Find where the given text appears and provide that cell's center as (x, y) coordinate. 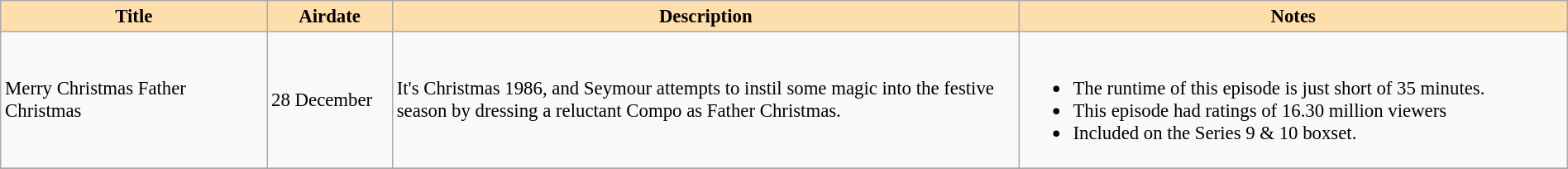
Description (705, 17)
Airdate (330, 17)
Notes (1293, 17)
Title (134, 17)
The runtime of this episode is just short of 35 minutes.This episode had ratings of 16.30 million viewersIncluded on the Series 9 & 10 boxset. (1293, 100)
Merry Christmas Father Christmas (134, 100)
It's Christmas 1986, and Seymour attempts to instil some magic into the festive season by dressing a reluctant Compo as Father Christmas. (705, 100)
28 December (330, 100)
